Identify which cell holds the provided text, then report its [X, Y] central coordinate. 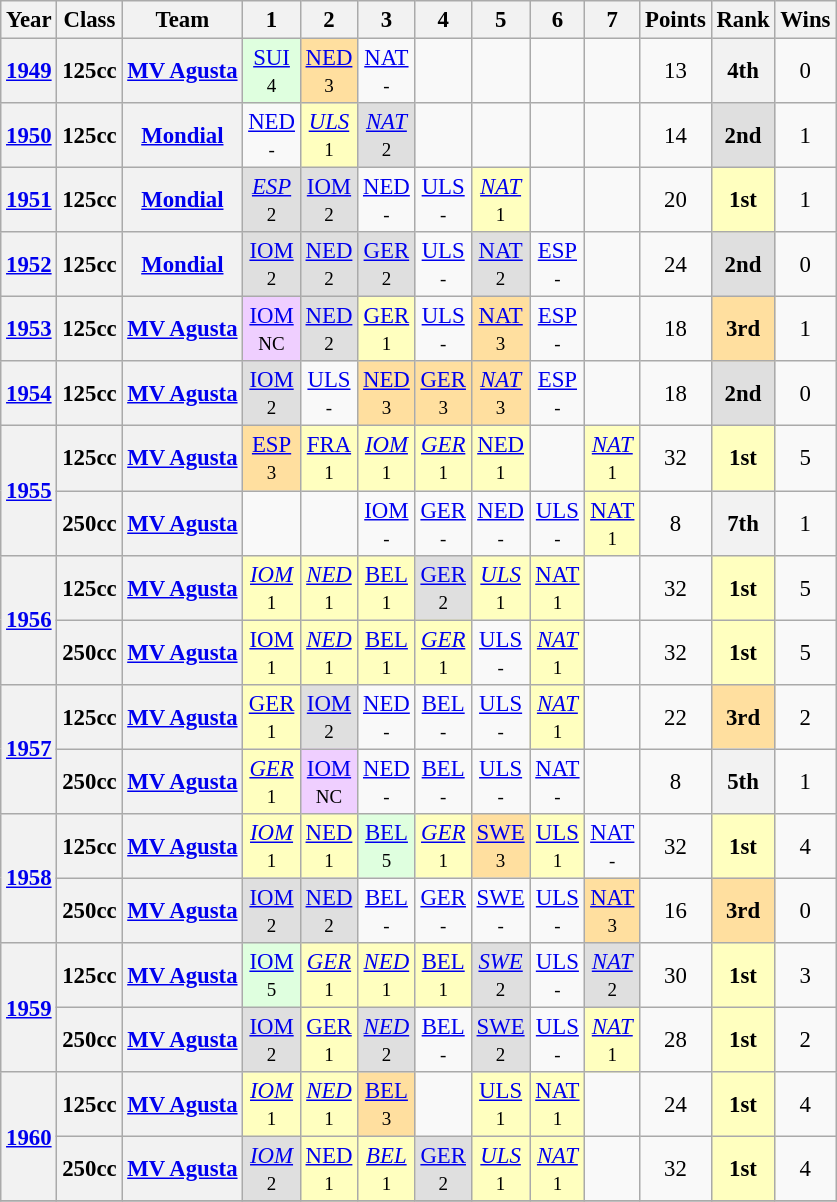
16 [676, 910]
FRA1 [328, 458]
1950 [29, 136]
1958 [29, 878]
1959 [29, 1008]
7 [612, 20]
1957 [29, 748]
Rank [743, 20]
Wins [806, 20]
SWE3 [500, 846]
14 [676, 136]
IOM5 [272, 976]
Year [29, 20]
SUI4 [272, 72]
1952 [29, 264]
IOM- [386, 524]
4th [743, 72]
28 [676, 1040]
ESP2 [272, 200]
7th [743, 524]
20 [676, 200]
1960 [29, 1136]
BEL5 [386, 846]
ESP3 [272, 458]
6 [558, 20]
1956 [29, 620]
1949 [29, 72]
1955 [29, 490]
5th [743, 782]
Team [182, 20]
GER3 [443, 394]
Class [90, 20]
BEL3 [386, 1104]
Points [676, 20]
1954 [29, 394]
1953 [29, 330]
1951 [29, 200]
30 [676, 976]
SWE- [500, 910]
22 [676, 716]
13 [676, 72]
